Detect which cell encompasses the target text, then output its (x, y) center coordinate. 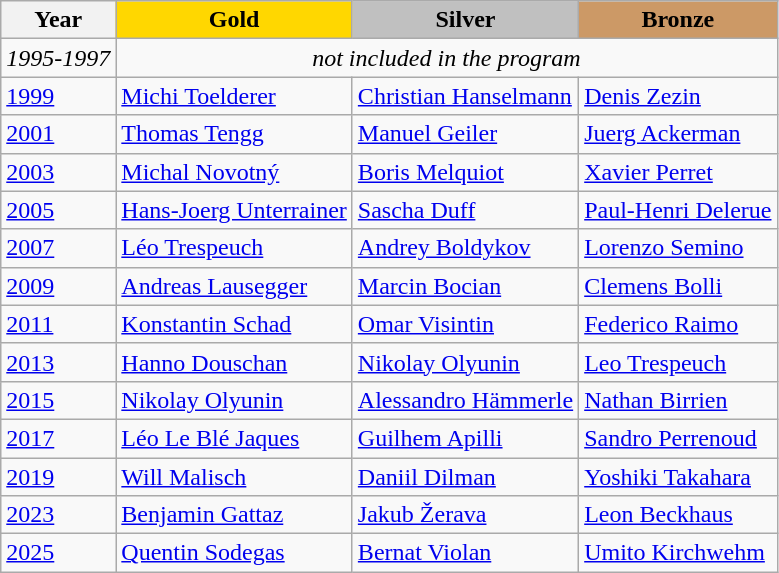
2023 (58, 515)
Léo Trespeuch (234, 248)
Boris Melquiot (465, 172)
2003 (58, 172)
Federico Raimo (678, 324)
2015 (58, 400)
Silver (465, 20)
Andrey Boldykov (465, 248)
Umito Kirchwehm (678, 553)
Thomas Tengg (234, 134)
Leon Beckhaus (678, 515)
Andreas Lausegger (234, 286)
Year (58, 20)
Hans-Joerg Unterrainer (234, 210)
Bernat Violan (465, 553)
1995-1997 (58, 58)
Denis Zezin (678, 96)
Léo Le Blé Jaques (234, 438)
Konstantin Schad (234, 324)
Jakub Žerava (465, 515)
2011 (58, 324)
Lorenzo Semino (678, 248)
2019 (58, 477)
Bronze (678, 20)
Alessandro Hämmerle (465, 400)
Daniil Dilman (465, 477)
Sandro Perrenoud (678, 438)
2005 (58, 210)
Xavier Perret (678, 172)
2009 (58, 286)
not included in the program (446, 58)
2007 (58, 248)
Quentin Sodegas (234, 553)
2013 (58, 362)
Gold (234, 20)
Sascha Duff (465, 210)
Marcin Bocian (465, 286)
Christian Hanselmann (465, 96)
Michi Toelderer (234, 96)
2001 (58, 134)
Omar Visintin (465, 324)
Hanno Douschan (234, 362)
Leo Trespeuch (678, 362)
2017 (58, 438)
Guilhem Apilli (465, 438)
Juerg Ackerman (678, 134)
Paul-Henri Delerue (678, 210)
Manuel Geiler (465, 134)
Will Malisch (234, 477)
Michal Novotný (234, 172)
1999 (58, 96)
Yoshiki Takahara (678, 477)
Nathan Birrien (678, 400)
2025 (58, 553)
Benjamin Gattaz (234, 515)
Clemens Bolli (678, 286)
